Return (X, Y) of the center of cell containing provided text 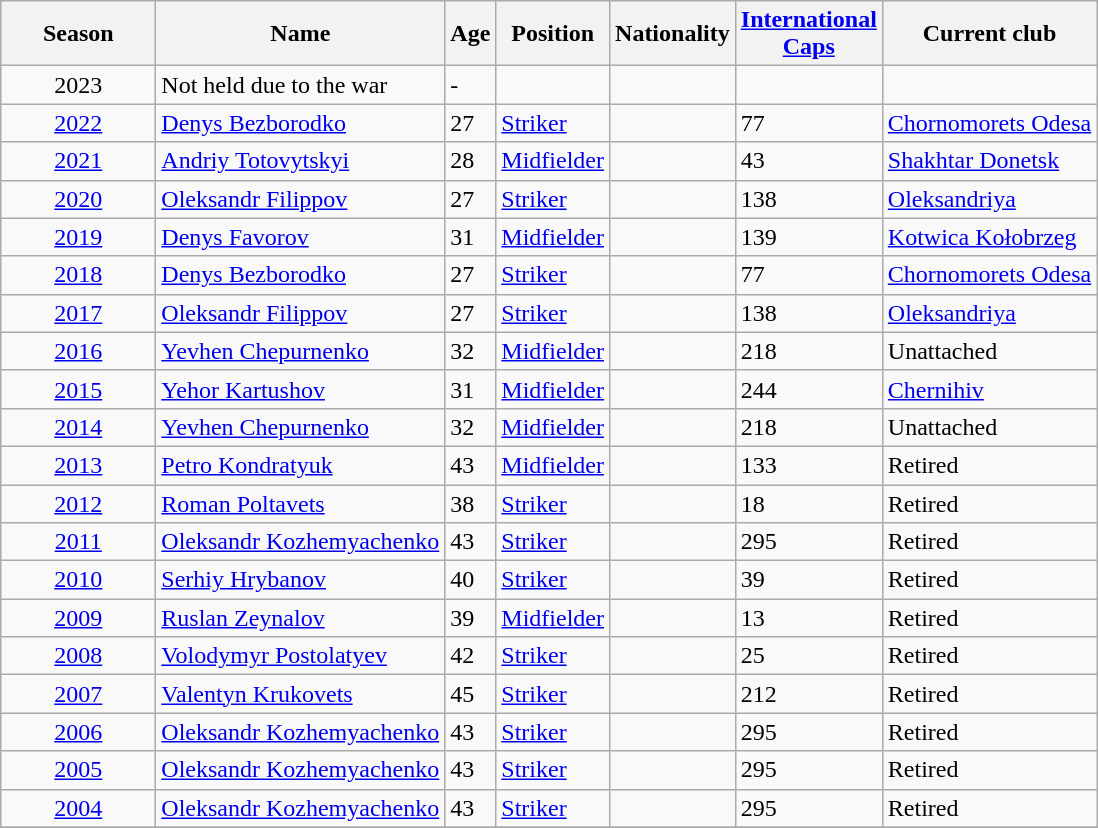
Serhiy Hrybanov (300, 580)
Denys Favorov (300, 237)
Shakhtar Donetsk (989, 161)
Nationality (673, 34)
2008 (78, 656)
2011 (78, 542)
2010 (78, 580)
Current club (989, 34)
42 (470, 656)
2017 (78, 313)
2007 (78, 694)
Age (470, 34)
Yehor Kartushov (300, 389)
212 (808, 694)
InternationalCaps (808, 34)
Not held due to the war (300, 85)
2019 (78, 237)
2013 (78, 465)
139 (808, 237)
- (470, 85)
2012 (78, 503)
40 (470, 580)
Valentyn Krukovets (300, 694)
Roman Poltavets (300, 503)
2022 (78, 123)
2023 (78, 85)
13 (808, 618)
Chernihiv (989, 389)
2004 (78, 808)
Position (553, 34)
Volodymyr Postolatyev (300, 656)
2021 (78, 161)
2014 (78, 427)
Name (300, 34)
25 (808, 656)
Petro Kondratyuk (300, 465)
28 (470, 161)
2016 (78, 351)
2015 (78, 389)
2020 (78, 199)
2005 (78, 770)
2009 (78, 618)
38 (470, 503)
2018 (78, 275)
Ruslan Zeynalov (300, 618)
Andriy Totovytskyi (300, 161)
Kotwica Kołobrzeg (989, 237)
Season (78, 34)
18 (808, 503)
133 (808, 465)
244 (808, 389)
2006 (78, 732)
45 (470, 694)
